Find where the given text appears and provide that cell's center as (X, Y) coordinate. 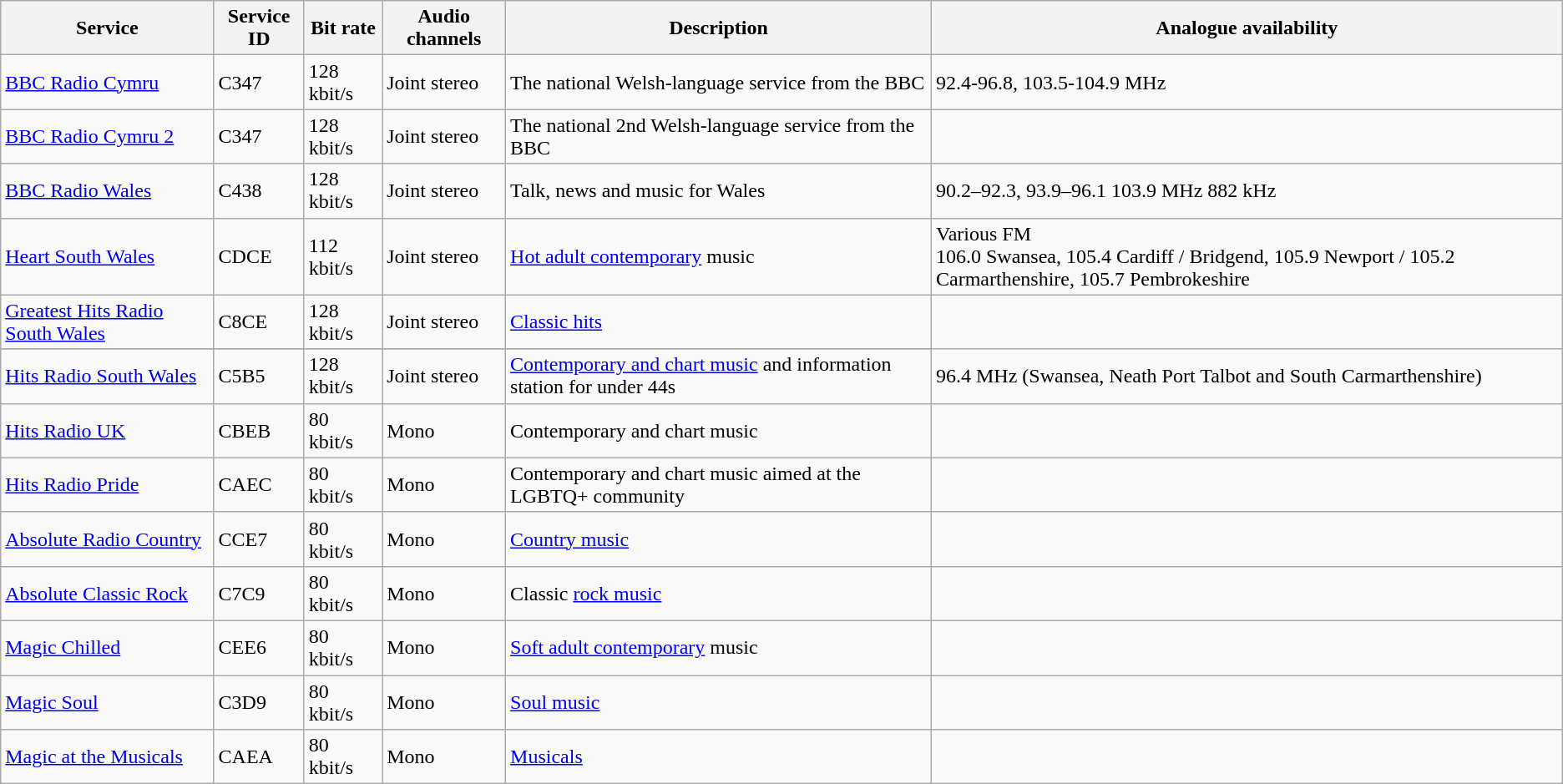
Magic Soul (107, 701)
Musicals (719, 756)
112 kbit/s (342, 256)
Country music (719, 539)
Talk, news and music for Wales (719, 190)
C7C9 (259, 593)
Greatest Hits Radio South Wales (107, 322)
The national 2nd Welsh-language service from the BBC (719, 137)
CEE6 (259, 648)
CAEC (259, 484)
C3D9 (259, 701)
Description (719, 28)
90.2–92.3, 93.9–96.1 103.9 MHz 882 kHz (1247, 190)
Magic at the Musicals (107, 756)
Contemporary and chart music aimed at the LGBTQ+ community (719, 484)
Hits Radio UK (107, 431)
96.4 MHz (Swansea, Neath Port Talbot and South Carmarthenshire) (1247, 376)
Absolute Classic Rock (107, 593)
CDCE (259, 256)
Magic Chilled (107, 648)
CBEB (259, 431)
Analogue availability (1247, 28)
Audio channels (444, 28)
Bit rate (342, 28)
BBC Radio Wales (107, 190)
Service (107, 28)
Hits Radio South Wales (107, 376)
Hits Radio Pride (107, 484)
Soft adult contemporary music (719, 648)
BBC Radio Cymru (107, 82)
Service ID (259, 28)
Contemporary and chart music (719, 431)
Various FM106.0 Swansea, 105.4 Cardiff / Bridgend, 105.9 Newport / 105.2 Carmarthenshire, 105.7 Pembrokeshire (1247, 256)
92.4-96.8, 103.5-104.9 MHz (1247, 82)
The national Welsh-language service from the BBC (719, 82)
C438 (259, 190)
C8CE (259, 322)
CCE7 (259, 539)
CAEA (259, 756)
C5B5 (259, 376)
Contemporary and chart music and information station for under 44s (719, 376)
Classic hits (719, 322)
Absolute Radio Country (107, 539)
BBC Radio Cymru 2 (107, 137)
Soul music (719, 701)
Classic rock music (719, 593)
Heart South Wales (107, 256)
Hot adult contemporary music (719, 256)
